Pinpoint the cell where the given text exists, returning its [x, y] midpoint coordinate. 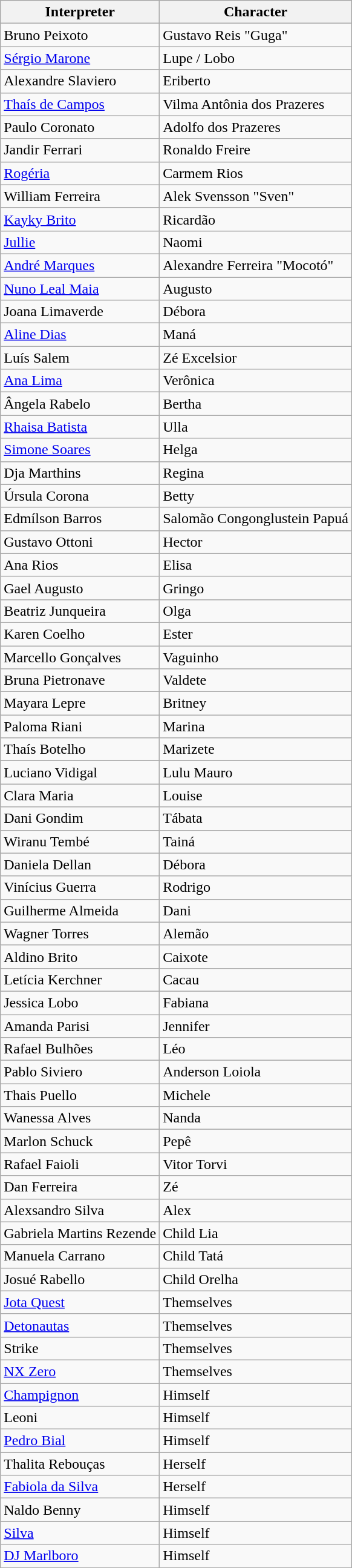
Zé [256, 1187]
Jessica Lobo [80, 1003]
Edmílson Barros [80, 519]
Thalita Rebouças [80, 1464]
Britney [256, 703]
Rafael Faioli [80, 1164]
Ronaldo Freire [256, 150]
Strike [80, 1348]
Letícia Kerchner [80, 980]
Amanda Parisi [80, 1026]
Aldino Brito [80, 957]
Elisa [256, 565]
Marcello Gonçalves [80, 657]
Anderson Loiola [256, 1072]
Maná [256, 335]
Dani Gondim [80, 819]
Gustavo Reis "Guga" [256, 35]
Gabriela Martins Rezende [80, 1233]
Adolfo dos Prazeres [256, 127]
Nuno Leal Maia [80, 289]
Wanessa Alves [80, 1118]
Ana Rios [80, 565]
Alexandre Slaviero [80, 81]
Josué Rabello [80, 1279]
Eriberto [256, 81]
Vitor Torvi [256, 1164]
Rogéria [80, 173]
Simone Soares [80, 450]
Karen Coelho [80, 634]
Rodrigo [256, 888]
Sérgio Marone [80, 58]
Jullie [80, 242]
Wiranu Tembé [80, 842]
Child Lia [256, 1233]
Gringo [256, 588]
Hector [256, 542]
Bertha [256, 404]
Ana Lima [80, 381]
Carmem Rios [256, 173]
Vinícius Guerra [80, 888]
Alemão [256, 934]
Clara Maria [80, 796]
Úrsula Corona [80, 496]
Champignon [80, 1394]
Michele [256, 1095]
Silva [80, 1533]
Tábata [256, 819]
Jandir Ferrari [80, 150]
DJ Marlboro [80, 1556]
Daniela Dellan [80, 865]
Fabiana [256, 1003]
André Marques [80, 265]
Luciano Vidigal [80, 772]
Beatriz Junqueira [80, 611]
Louise [256, 796]
Augusto [256, 289]
Verônica [256, 381]
Detonautas [80, 1325]
Marizete [256, 749]
Wagner Torres [80, 934]
Pepê [256, 1141]
Gustavo Ottoni [80, 542]
Helga [256, 450]
Tainá [256, 842]
Leoni [80, 1418]
Aline Dias [80, 335]
Dja Marthins [80, 473]
NX Zero [80, 1371]
Kayky Brito [80, 219]
Child Tatá [256, 1256]
Betty [256, 496]
Pablo Siviero [80, 1072]
Rhaisa Batista [80, 427]
Bruno Peixoto [80, 35]
Zé Excelsior [256, 358]
Regina [256, 473]
Léo [256, 1049]
Salomão Congonglustein Papuá [256, 519]
Alek Svensson "Sven" [256, 196]
Marlon Schuck [80, 1141]
Naomi [256, 242]
Gael Augusto [80, 588]
Ângela Rabelo [80, 404]
Dani [256, 911]
William Ferreira [80, 196]
Caixote [256, 957]
Paloma Riani [80, 726]
Manuela Carrano [80, 1256]
Rafael Bulhões [80, 1049]
Vaguinho [256, 657]
Fabiola da Silva [80, 1487]
Lulu Mauro [256, 772]
Ester [256, 634]
Alexandre Ferreira "Mocotó" [256, 265]
Jennifer [256, 1026]
Lupe / Lobo [256, 58]
Valdete [256, 680]
Pedro Bial [80, 1441]
Cacau [256, 980]
Character [256, 12]
Dan Ferreira [80, 1187]
Thais Puello [80, 1095]
Alexsandro Silva [80, 1210]
Ricardão [256, 219]
Ulla [256, 427]
Jota Quest [80, 1302]
Paulo Coronato [80, 127]
Alex [256, 1210]
Joana Limaverde [80, 312]
Luís Salem [80, 358]
Olga [256, 611]
Guilherme Almeida [80, 911]
Thaís Botelho [80, 749]
Nanda [256, 1118]
Vilma Antônia dos Prazeres [256, 104]
Child Orelha [256, 1279]
Interpreter [80, 12]
Mayara Lepre [80, 703]
Marina [256, 726]
Thaís de Campos [80, 104]
Bruna Pietronave [80, 680]
Naldo Benny [80, 1510]
